Output the [x, y] coordinate of the center of the cell containing the given text.  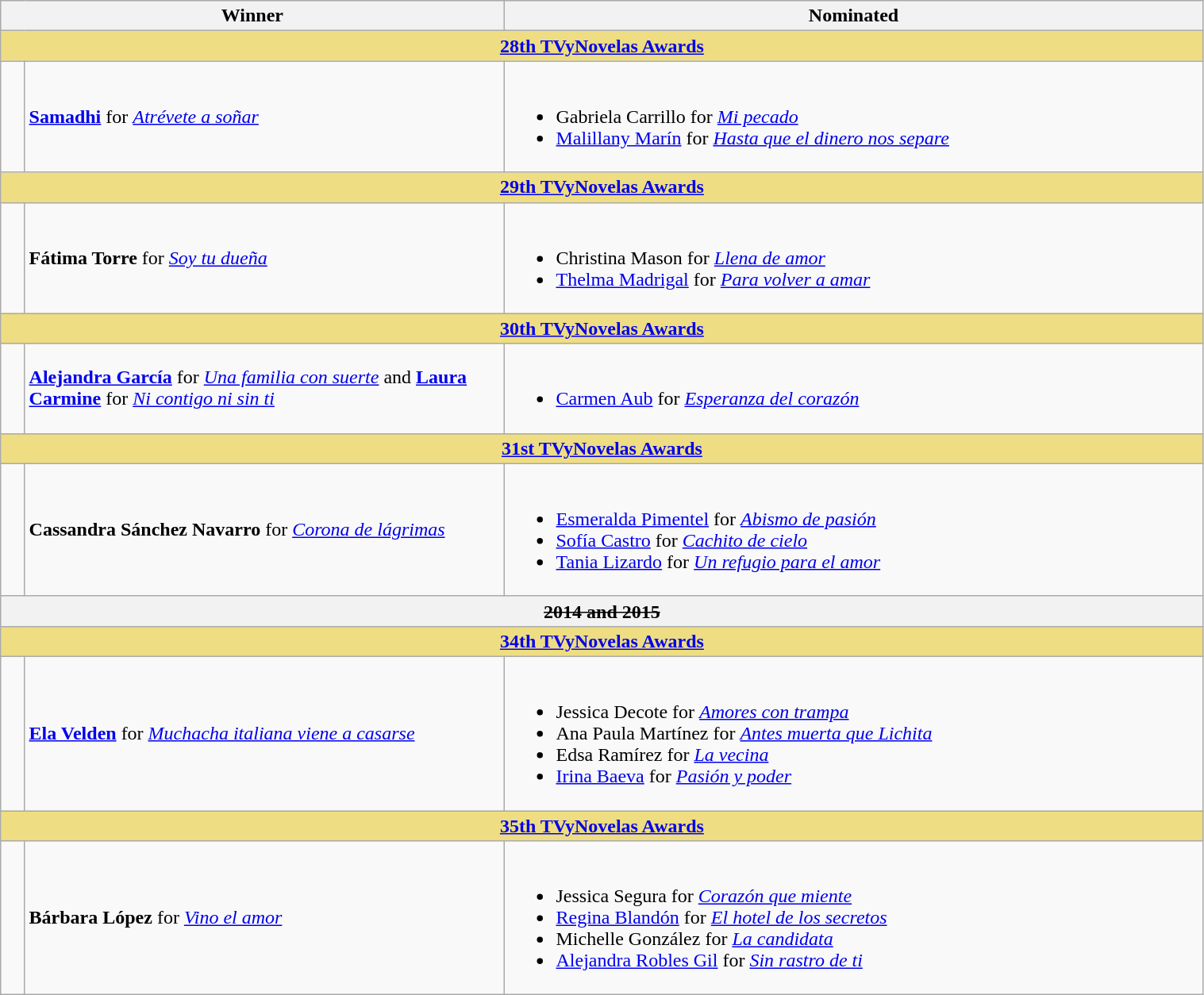
2014 and 2015 [602, 611]
Jessica Decote for Amores con trampaAna Paula Martínez for Antes muerta que LichitaEdsa Ramírez for La vecinaIrina Baeva for Pasión y poder [854, 733]
Fátima Torre for Soy tu dueña [264, 258]
Cassandra Sánchez Navarro for Corona de lágrimas [264, 530]
Carmen Aub for Esperanza del corazón [854, 389]
Samadhi for Atrévete a soñar [264, 117]
Alejandra García for Una familia con suerte and Laura Carmine for Ni contigo ni sin ti [264, 389]
35th TVyNovelas Awards [602, 826]
28th TVyNovelas Awards [602, 46]
34th TVyNovelas Awards [602, 641]
31st TVyNovelas Awards [602, 448]
30th TVyNovelas Awards [602, 328]
Ela Velden for Muchacha italiana viene a casarse [264, 733]
29th TVyNovelas Awards [602, 187]
Winner [252, 16]
Esmeralda Pimentel for Abismo de pasiónSofía Castro for Cachito de cieloTania Lizardo for Un refugio para el amor [854, 530]
Christina Mason for Llena de amorThelma Madrigal for Para volver a amar [854, 258]
Bárbara López for Vino el amor [264, 918]
Gabriela Carrillo for Mi pecadoMalillany Marín for Hasta que el dinero nos separe [854, 117]
Nominated [854, 16]
